Pinpoint the cell where the given text exists, returning its (X, Y) midpoint coordinate. 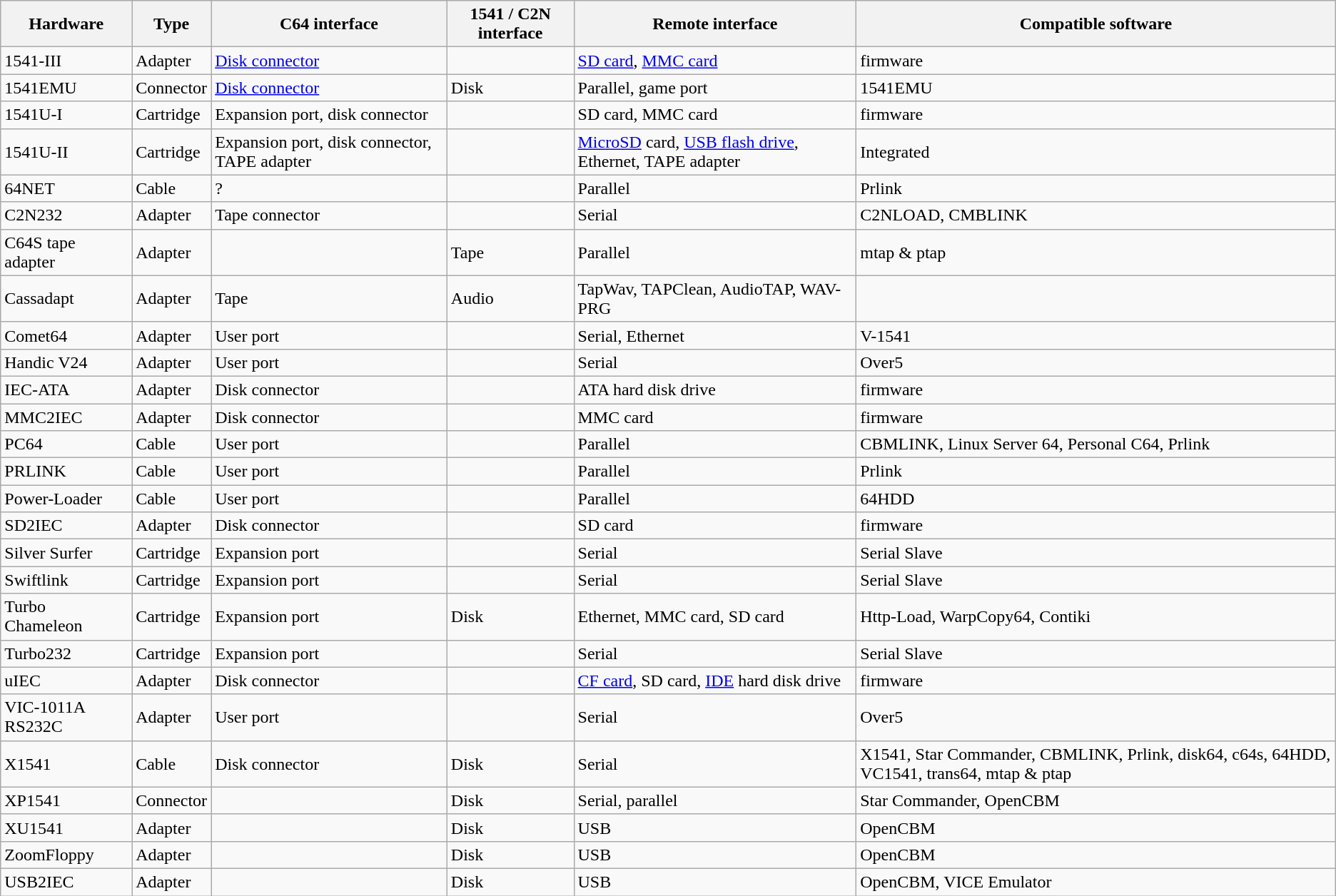
Turbo232 (66, 653)
PRLINK (66, 472)
Comet64 (66, 335)
CF card, SD card, IDE hard disk drive (715, 681)
Remote interface (715, 24)
PC64 (66, 444)
1541U-II (66, 151)
64NET (66, 188)
ATA hard disk drive (715, 390)
TapWav, TAPClean, AudioTAP, WAV-PRG (715, 298)
Handic V24 (66, 362)
IEC-ATA (66, 390)
MMC card (715, 417)
USB2IEC (66, 882)
SD card (715, 526)
OpenCBM, VICE Emulator (1096, 882)
C64 interface (330, 24)
C2N232 (66, 215)
1541U-I (66, 115)
64HDD (1096, 499)
Hardware (66, 24)
Serial, Ethernet (715, 335)
Ethernet, MMC card, SD card (715, 616)
MMC2IEC (66, 417)
XP1541 (66, 800)
XU1541 (66, 828)
1541 / C2N interface (510, 24)
Power-Loader (66, 499)
Silver Surfer (66, 553)
Star Commander, OpenCBM (1096, 800)
Compatible software (1096, 24)
Expansion port, disk connector (330, 115)
Expansion port, disk connector, TAPE adapter (330, 151)
Http-Load, WarpCopy64, Contiki (1096, 616)
Turbo Chameleon (66, 616)
C2NLOAD, CMBLINK (1096, 215)
VIC-1011A RS232C (66, 718)
? (330, 188)
Type (171, 24)
V-1541 (1096, 335)
Cassadapt (66, 298)
Tape connector (330, 215)
MicroSD card, USB flash drive, Ethernet, TAPE adapter (715, 151)
uIEC (66, 681)
mtap & ptap (1096, 253)
CBMLINK, Linux Server 64, Personal C64, Prlink (1096, 444)
Integrated (1096, 151)
Parallel, game port (715, 88)
Swiftlink (66, 580)
ZoomFloppy (66, 855)
Serial, parallel (715, 800)
C64S tape adapter (66, 253)
X1541 (66, 763)
Audio (510, 298)
SD2IEC (66, 526)
X1541, Star Commander, CBMLINK, Prlink, disk64, c64s, 64HDD, VC1541, trans64, mtap & ptap (1096, 763)
1541-III (66, 61)
